Return the (x, y) coordinate for the center point of the cell that contains the specified text.  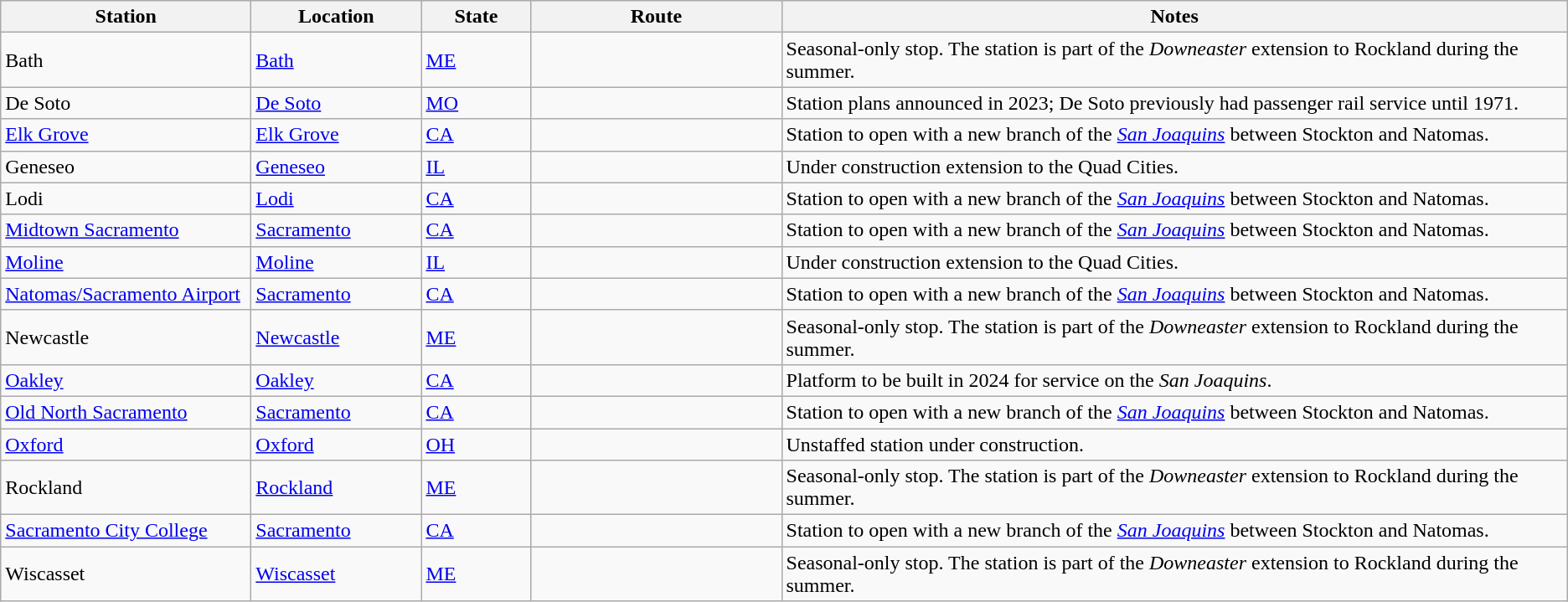
Sacramento City College (126, 531)
Station plans announced in 2023; De Soto previously had passenger rail service until 1971. (1174, 103)
Platform to be built in 2024 for service on the San Joaquins. (1174, 380)
Natomas/Sacramento Airport (126, 294)
MO (476, 103)
Route (657, 17)
Midtown Sacramento (126, 230)
State (476, 17)
Old North Sacramento (126, 412)
Location (337, 17)
Station (126, 17)
Unstaffed station under construction. (1174, 445)
OH (476, 445)
Notes (1174, 17)
